From the cell containing the given text, extract its center point as [X, Y] coordinate. 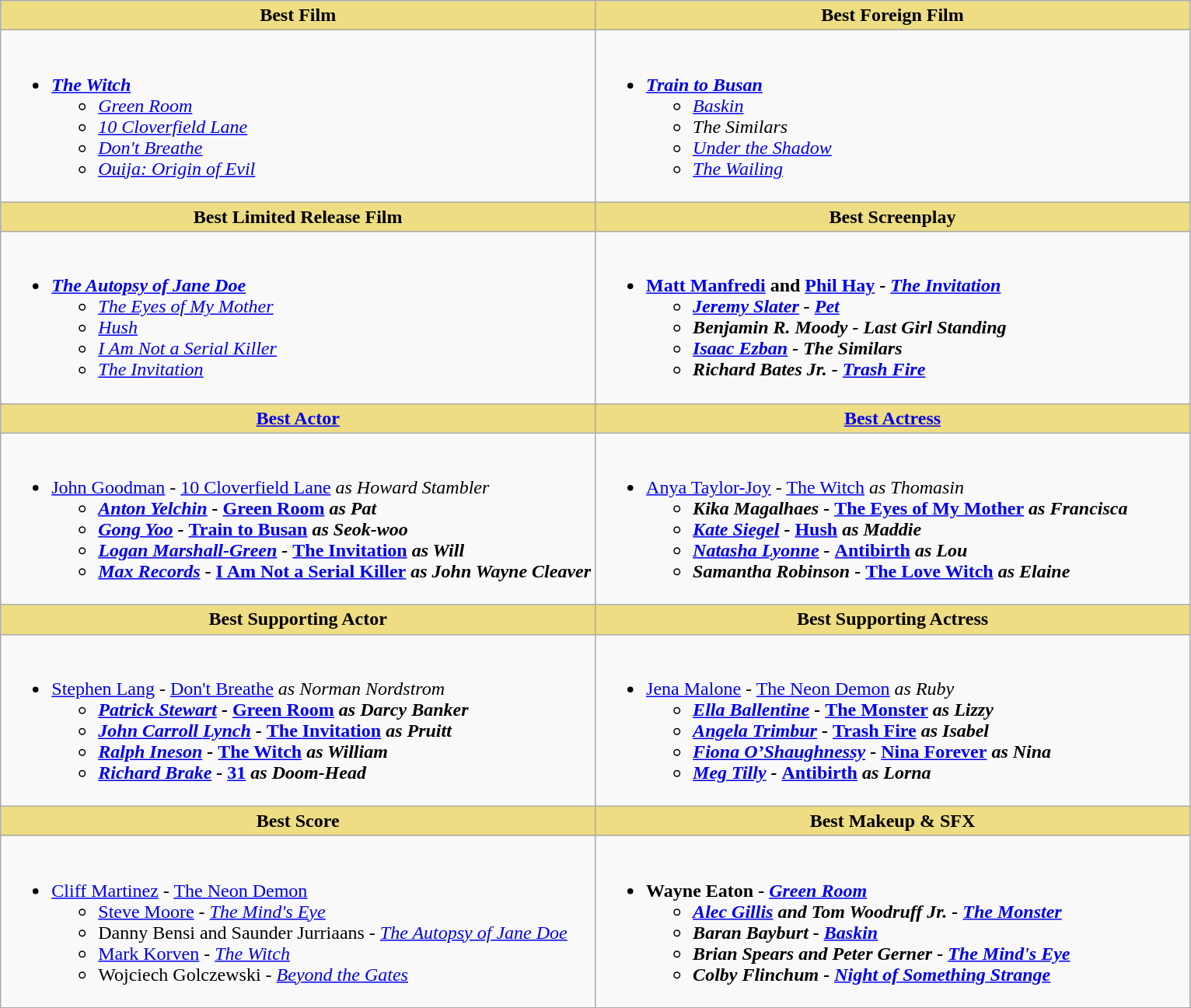
The WitchGreen Room10 Cloverfield LaneDon't BreatheOuija: Origin of Evil [299, 117]
Best Film [299, 16]
Best Actress [892, 418]
Best Actor [299, 418]
Best Supporting Actress [892, 619]
The Autopsy of Jane DoeThe Eyes of My MotherHushI Am Not a Serial KillerThe Invitation [299, 317]
Best Limited Release Film [299, 217]
Best Score [299, 821]
Best Makeup & SFX [892, 821]
Best Screenplay [892, 217]
Best Foreign Film [892, 16]
Train to Busan Baskin The Similars Under the Shadow The Wailing [892, 117]
Best Supporting Actor [299, 619]
